Return the [X, Y] coordinate for the center point of the cell that contains the specified text.  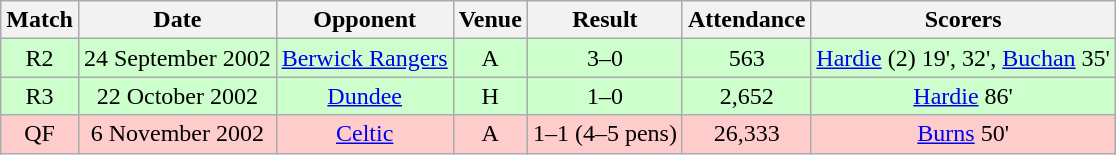
Berwick Rangers [364, 58]
1–1 (4–5 pens) [604, 134]
Dundee [364, 96]
3–0 [604, 58]
Scorers [964, 20]
H [490, 96]
2,652 [746, 96]
R3 [40, 96]
6 November 2002 [177, 134]
Result [604, 20]
Attendance [746, 20]
24 September 2002 [177, 58]
R2 [40, 58]
1–0 [604, 96]
QF [40, 134]
Date [177, 20]
22 October 2002 [177, 96]
563 [746, 58]
Hardie (2) 19', 32', Buchan 35' [964, 58]
Celtic [364, 134]
Venue [490, 20]
26,333 [746, 134]
Burns 50' [964, 134]
Opponent [364, 20]
Match [40, 20]
Hardie 86' [964, 96]
